Capture the cell that displays the provided text and extract its [X, Y] central coordinate. 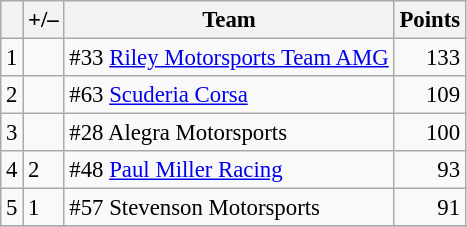
#28 Alegra Motorsports [229, 133]
3 [12, 133]
#48 Paul Miller Racing [229, 170]
100 [430, 133]
+/– [44, 20]
4 [12, 170]
#63 Scuderia Corsa [229, 95]
133 [430, 58]
5 [12, 208]
93 [430, 170]
#57 Stevenson Motorsports [229, 208]
Points [430, 20]
Team [229, 20]
91 [430, 208]
109 [430, 95]
#33 Riley Motorsports Team AMG [229, 58]
